Capture the cell that displays the provided text and extract its (X, Y) central coordinate. 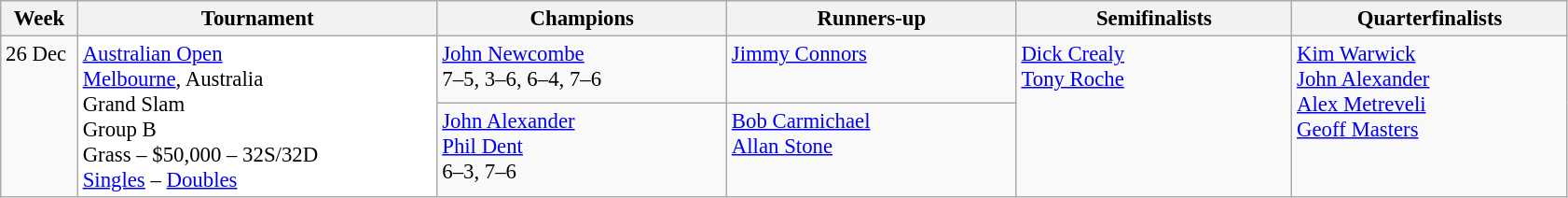
Jimmy Connors (873, 69)
John Alexander Phil Dent 6–3, 7–6 (582, 149)
Quarterfinalists (1430, 19)
26 Dec (39, 118)
John Newcombe 7–5, 3–6, 6–4, 7–6 (582, 69)
Runners-up (873, 19)
Dick Crealy Tony Roche (1154, 118)
Kim Warwick John Alexander Alex Metreveli Geoff Masters (1430, 118)
Semifinalists (1154, 19)
Week (39, 19)
Tournament (257, 19)
Champions (582, 19)
Bob Carmichael Allan Stone (873, 149)
Australian Open Melbourne, Australia Grand Slam Group B Grass – $50,000 – 32S/32D Singles – Doubles (257, 118)
